Return (X, Y) of the center of cell containing provided text 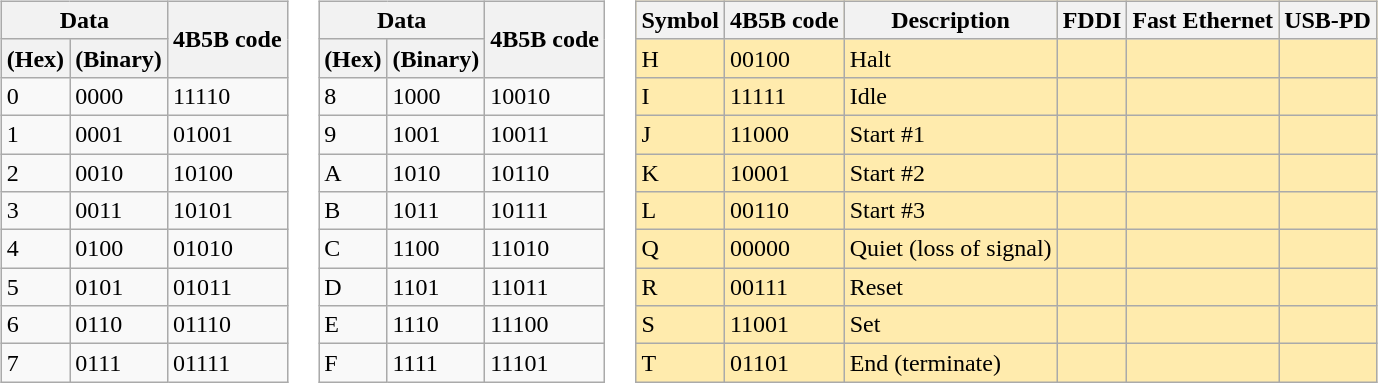
0111 (119, 363)
10101 (227, 211)
B (353, 211)
End (terminate) (950, 363)
00110 (784, 211)
3 (35, 211)
01010 (227, 249)
I (680, 96)
01111 (227, 363)
9 (353, 134)
1101 (436, 287)
Start #1 (950, 134)
01101 (784, 363)
4 (35, 249)
6 (35, 325)
0 (35, 96)
Q (680, 249)
Halt (950, 58)
D (353, 287)
USB-PD (1328, 20)
0101 (119, 287)
Symbol (680, 20)
10111 (545, 211)
1011 (436, 211)
1 (35, 134)
1111 (436, 363)
7 (35, 363)
11110 (227, 96)
10110 (545, 173)
10001 (784, 173)
0001 (119, 134)
E (353, 325)
Start #2 (950, 173)
C (353, 249)
Idle (950, 96)
1010 (436, 173)
FDDI (1092, 20)
S (680, 325)
11101 (545, 363)
Fast Ethernet (1203, 20)
10010 (545, 96)
11010 (545, 249)
Quiet (loss of signal) (950, 249)
5 (35, 287)
Description (950, 20)
K (680, 173)
0011 (119, 211)
11111 (784, 96)
00100 (784, 58)
01110 (227, 325)
J (680, 134)
L (680, 211)
0100 (119, 249)
Reset (950, 287)
1000 (436, 96)
11100 (545, 325)
H (680, 58)
01011 (227, 287)
0010 (119, 173)
1110 (436, 325)
0110 (119, 325)
2 (35, 173)
Set (950, 325)
0000 (119, 96)
00000 (784, 249)
11011 (545, 287)
01001 (227, 134)
10100 (227, 173)
1001 (436, 134)
00111 (784, 287)
11000 (784, 134)
Start #3 (950, 211)
1100 (436, 249)
F (353, 363)
8 (353, 96)
R (680, 287)
10011 (545, 134)
A (353, 173)
T (680, 363)
11001 (784, 325)
